Return the [x, y] coordinate for the center point of the cell that contains the specified text.  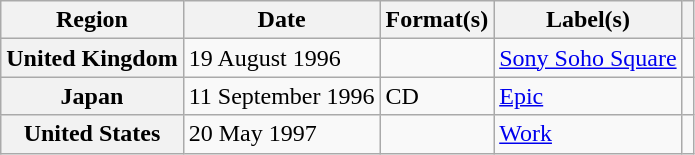
CD [437, 96]
Sony Soho Square [588, 58]
Date [282, 20]
United Kingdom [92, 58]
Japan [92, 96]
United States [92, 134]
19 August 1996 [282, 58]
Work [588, 134]
11 September 1996 [282, 96]
Format(s) [437, 20]
Epic [588, 96]
Region [92, 20]
20 May 1997 [282, 134]
Label(s) [588, 20]
